Scan for the cell matching the given text and deliver its (X, Y) coordinate at center. 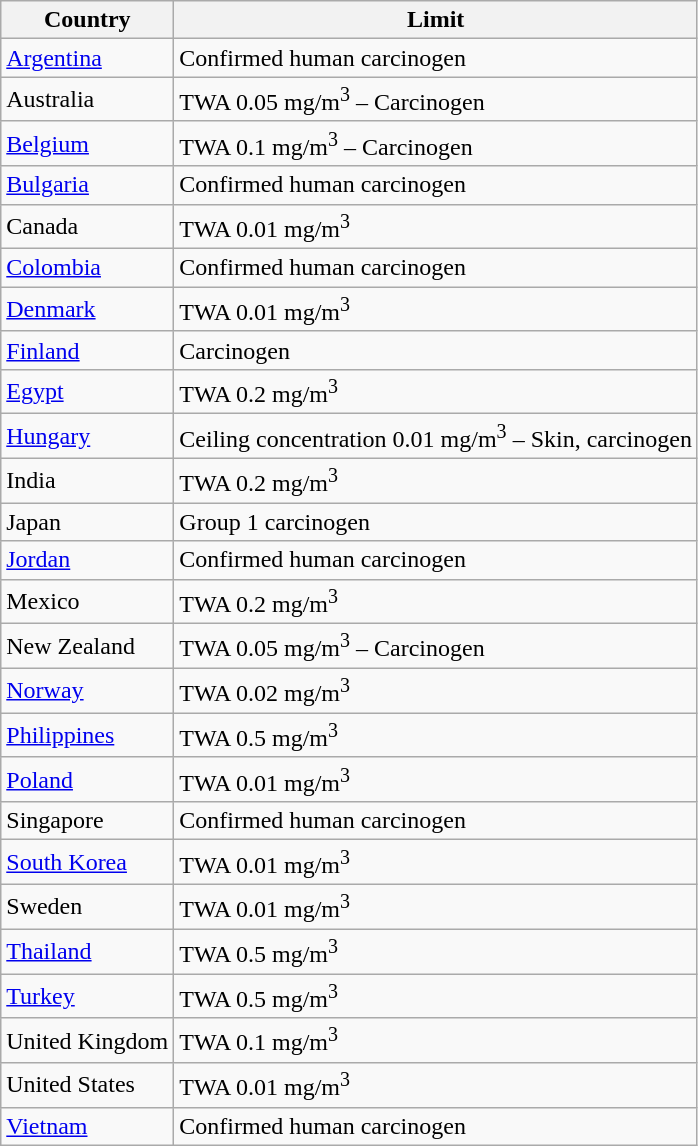
Singapore (88, 821)
Finland (88, 350)
Ceiling concentration 0.01 mg/m3 – Skin, carcinogen (436, 436)
Sweden (88, 906)
Denmark (88, 310)
Belgium (88, 144)
Country (88, 20)
Australia (88, 100)
TWA 0.1 mg/m3 (436, 1040)
Mexico (88, 602)
Limit (436, 20)
Colombia (88, 268)
Bulgaria (88, 185)
Vietnam (88, 1126)
Group 1 carcinogen (436, 522)
Philippines (88, 736)
TWA 0.1 mg/m3 – Carcinogen (436, 144)
South Korea (88, 862)
New Zealand (88, 646)
Jordan (88, 560)
India (88, 480)
Norway (88, 690)
Thailand (88, 952)
Turkey (88, 996)
Hungary (88, 436)
Egypt (88, 392)
TWA 0.02 mg/m3 (436, 690)
Japan (88, 522)
United Kingdom (88, 1040)
United States (88, 1086)
Canada (88, 226)
Carcinogen (436, 350)
Argentina (88, 58)
Poland (88, 780)
